Output the [x, y] coordinate of the center of the cell containing the given text.  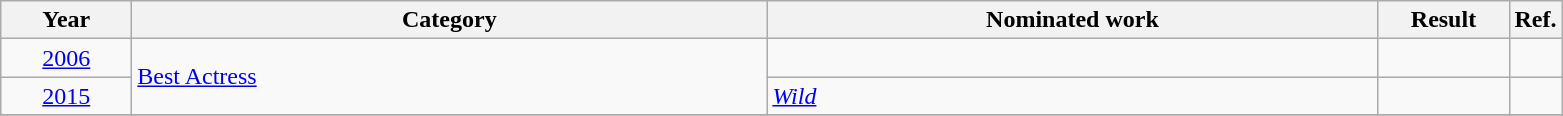
Nominated work [1072, 20]
2006 [66, 58]
Wild [1072, 96]
Best Actress [450, 77]
Year [66, 20]
Category [450, 20]
Ref. [1536, 20]
2015 [66, 96]
Result [1444, 20]
